Output the (X, Y) coordinate of the center of the cell containing the given text.  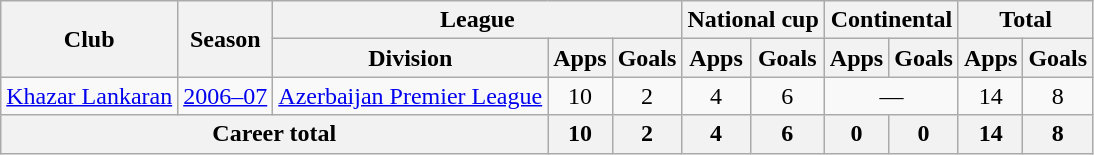
Azerbaijan Premier League (410, 96)
League (478, 20)
Khazar Lankaran (90, 96)
National cup (753, 20)
Season (226, 39)
— (891, 96)
Division (410, 58)
Career total (274, 134)
Continental (891, 20)
Total (1025, 20)
2006–07 (226, 96)
Club (90, 39)
